Identify which cell holds the provided text, then report its (x, y) central coordinate. 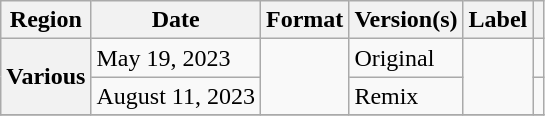
May 19, 2023 (176, 58)
Date (176, 20)
Original (406, 58)
Region (46, 20)
Label (498, 20)
Various (46, 77)
August 11, 2023 (176, 96)
Remix (406, 96)
Format (304, 20)
Version(s) (406, 20)
